Pinpoint the cell where the given text exists, returning its (x, y) midpoint coordinate. 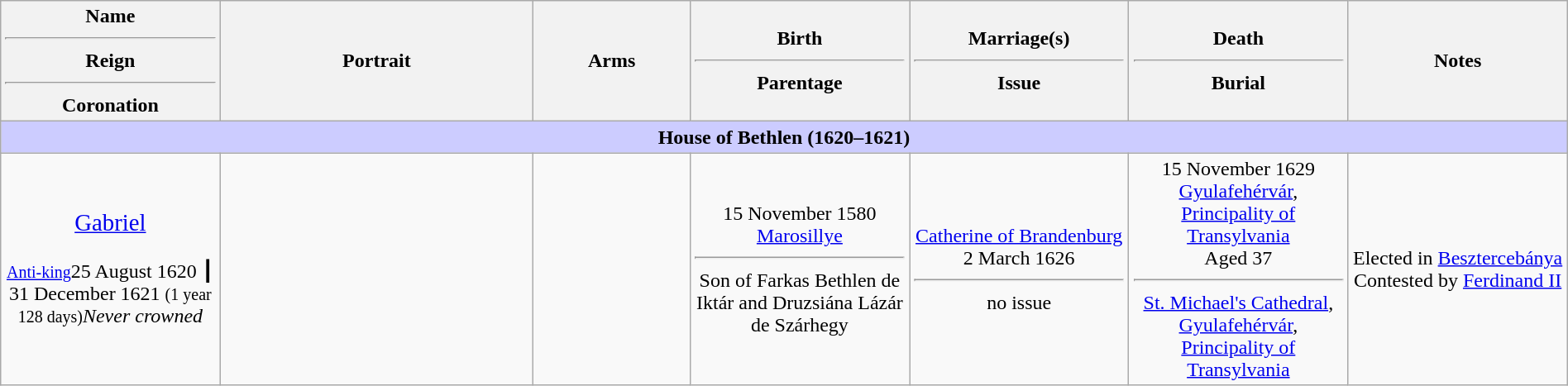
Portrait (377, 61)
Arms (612, 61)
GabrielAnti-king25 August 1620 ┃ 31 December 1621 (1 year 128 days)Never crowned (111, 269)
Catherine of Brandenburg2 March 1626no issue (1019, 269)
15 November 1580MarosillyeSon of Farkas Bethlen de Iktár and Druzsiána Lázár de Szárhegy (799, 269)
Marriage(s)Issue (1019, 61)
House of Bethlen (1620–1621) (784, 137)
NameReignCoronation (111, 61)
DeathBurial (1239, 61)
Notes (1457, 61)
Elected in BesztercebányaContested by Ferdinand II (1457, 269)
15 November 1629Gyulafehérvár, Principality of TransylvaniaAged 37St. Michael's Cathedral, Gyulafehérvár, Principality of Transylvania (1239, 269)
BirthParentage (799, 61)
